Identify which cell holds the provided text, then report its (X, Y) central coordinate. 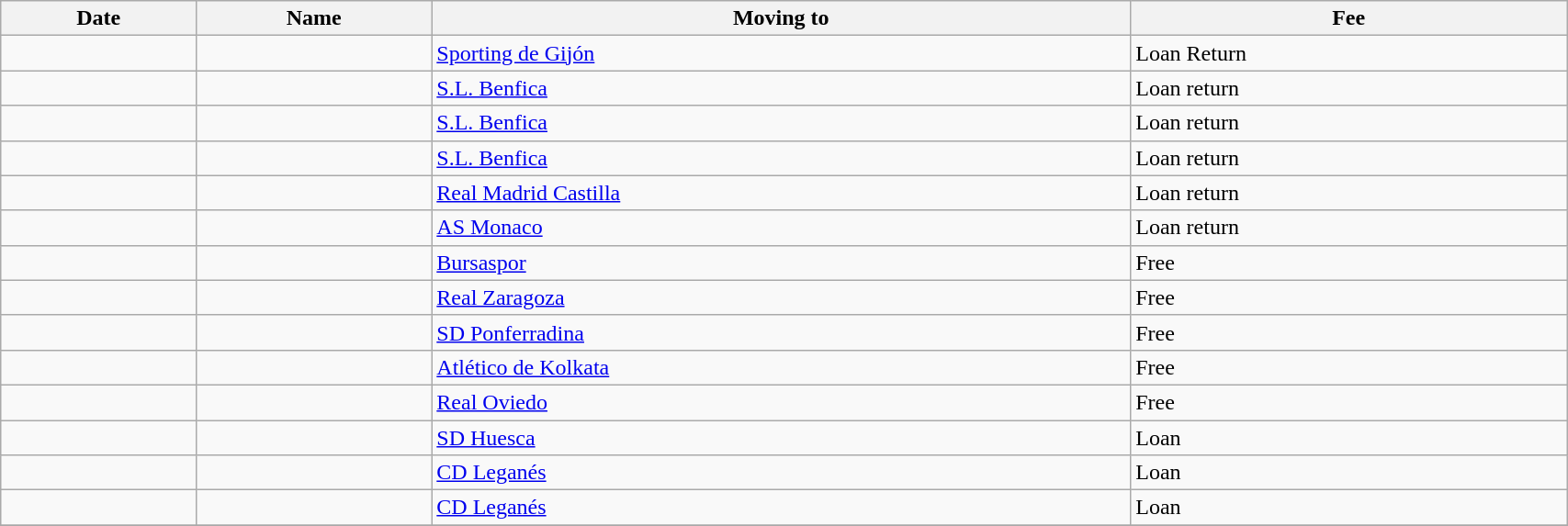
Real Zaragoza (781, 297)
SD Huesca (781, 438)
Name (314, 18)
Atlético de Kolkata (781, 367)
Bursaspor (781, 263)
AS Monaco (781, 228)
Moving to (781, 18)
Date (99, 18)
Real Madrid Castilla (781, 193)
Real Oviedo (781, 402)
SD Ponferradina (781, 332)
Fee (1348, 18)
Loan Return (1348, 53)
Sporting de Gijón (781, 53)
